Return the (x, y) coordinate for the center point of the cell that contains the specified text.  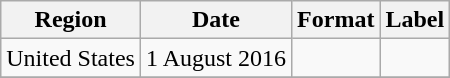
1 August 2016 (216, 58)
United States (71, 58)
Format (336, 20)
Region (71, 20)
Date (216, 20)
Label (415, 20)
